Return the [X, Y] coordinate for the center point of the cell that contains the specified text.  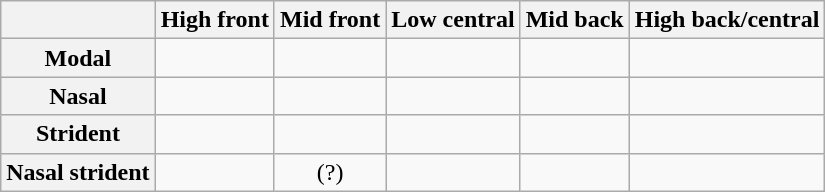
High back/central [727, 20]
Nasal strident [78, 172]
Mid back [574, 20]
Strident [78, 134]
(?) [330, 172]
High front [214, 20]
Low central [453, 20]
Mid front [330, 20]
Modal [78, 58]
Nasal [78, 96]
